Output the (X, Y) coordinate of the center of the cell containing the given text.  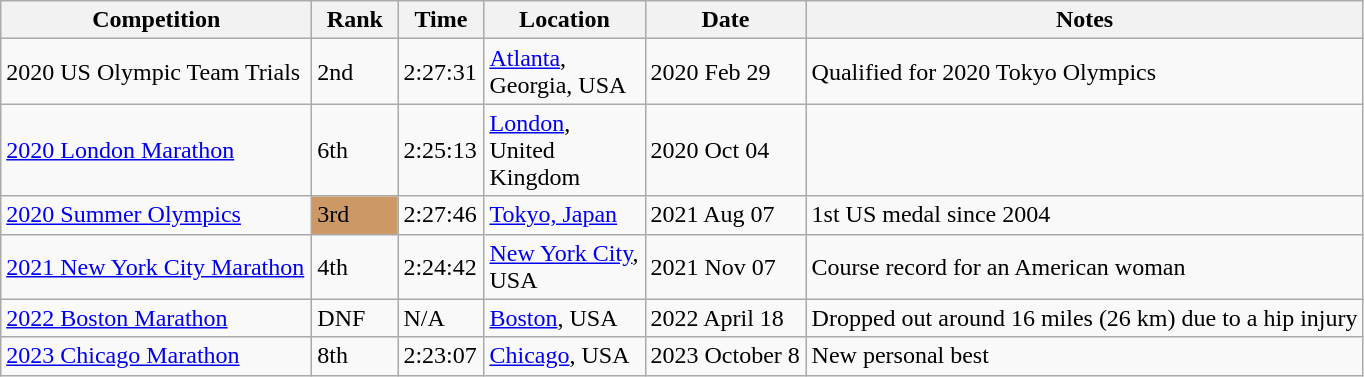
2022 April 18 (726, 318)
New personal best (1084, 356)
2020 Summer Olympics (156, 215)
Notes (1084, 20)
2:27:31 (441, 72)
2023 Chicago Marathon (156, 356)
2:24:42 (441, 266)
London, United Kingdom (564, 150)
N/A (441, 318)
Tokyo, Japan (564, 215)
Atlanta, Georgia, USA (564, 72)
Date (726, 20)
DNF (355, 318)
2020 US Olympic Team Trials (156, 72)
Dropped out around 16 miles (26 km) due to a hip injury (1084, 318)
Competition (156, 20)
2020 London Marathon (156, 150)
Course record for an American woman (1084, 266)
2020 Oct 04 (726, 150)
2020 Feb 29 (726, 72)
2:27:46 (441, 215)
2:23:07 (441, 356)
1st US medal since 2004 (1084, 215)
2021 Aug 07 (726, 215)
3rd (355, 215)
2021 Nov 07 (726, 266)
Location (564, 20)
Chicago, USA (564, 356)
Qualified for 2020 Tokyo Olympics (1084, 72)
8th (355, 356)
New York City, USA (564, 266)
4th (355, 266)
2nd (355, 72)
Rank (355, 20)
2023 October 8 (726, 356)
6th (355, 150)
2022 Boston Marathon (156, 318)
Boston, USA (564, 318)
2021 New York City Marathon (156, 266)
2:25:13 (441, 150)
Time (441, 20)
